Return the (X, Y) coordinate for the center point of the cell that contains the specified text.  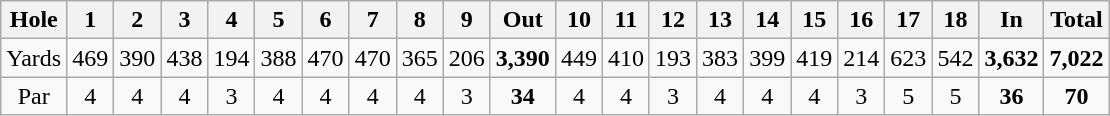
390 (138, 58)
14 (768, 20)
16 (862, 20)
34 (522, 96)
214 (862, 58)
399 (768, 58)
6 (326, 20)
70 (1076, 96)
623 (908, 58)
12 (672, 20)
7,022 (1076, 58)
193 (672, 58)
438 (184, 58)
Hole (34, 20)
11 (626, 20)
Out (522, 20)
13 (720, 20)
3,390 (522, 58)
542 (956, 58)
3,632 (1012, 58)
In (1012, 20)
Par (34, 96)
8 (420, 20)
2 (138, 20)
Yards (34, 58)
1 (90, 20)
7 (372, 20)
469 (90, 58)
17 (908, 20)
36 (1012, 96)
410 (626, 58)
18 (956, 20)
10 (578, 20)
365 (420, 58)
388 (278, 58)
383 (720, 58)
9 (466, 20)
419 (814, 58)
206 (466, 58)
15 (814, 20)
449 (578, 58)
194 (232, 58)
Total (1076, 20)
